Output the [X, Y] coordinate of the center of the cell containing the given text.  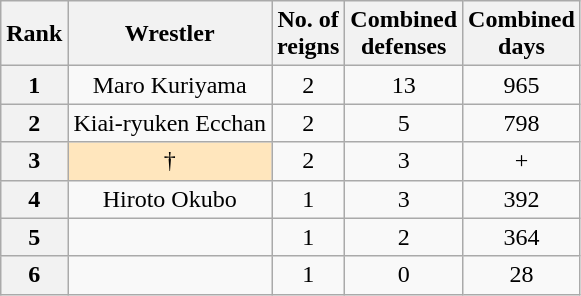
Combineddefenses [404, 34]
392 [522, 199]
† [170, 161]
Hiroto Okubo [170, 199]
13 [404, 85]
Combineddays [522, 34]
4 [34, 199]
364 [522, 237]
Maro Kuriyama [170, 85]
No. ofreigns [308, 34]
965 [522, 85]
+ [522, 161]
28 [522, 275]
6 [34, 275]
Kiai-ryuken Ecchan [170, 123]
Wrestler [170, 34]
Rank [34, 34]
798 [522, 123]
0 [404, 275]
